Return (X, Y) of the center of cell containing provided text 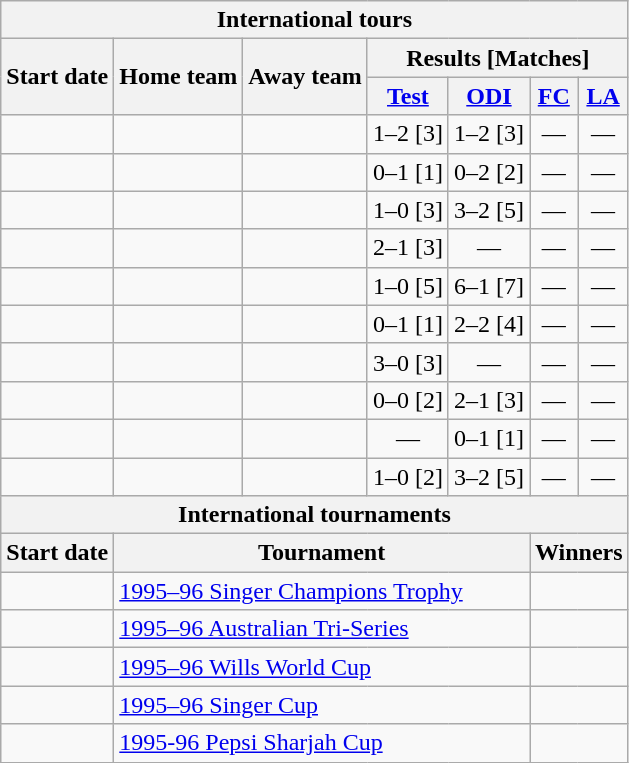
ODI (488, 96)
3–0 [3] (408, 362)
Tournament (322, 553)
6–1 [7] (488, 286)
FC (554, 96)
International tournaments (314, 515)
Home team (178, 77)
1995–96 Singer Champions Trophy (322, 591)
1995–96 Singer Cup (322, 705)
Winners (580, 553)
0–0 [2] (408, 400)
1–0 [5] (408, 286)
1995-96 Pepsi Sharjah Cup (322, 743)
1–0 [2] (408, 477)
1995–96 Wills World Cup (322, 667)
LA (603, 96)
2–2 [4] (488, 324)
Results [Matches] (498, 58)
International tours (314, 20)
0–2 [2] (488, 172)
Away team (306, 77)
1–0 [3] (408, 210)
Test (408, 96)
1995–96 Australian Tri-Series (322, 629)
